Scan for the cell matching the given text and deliver its (x, y) coordinate at center. 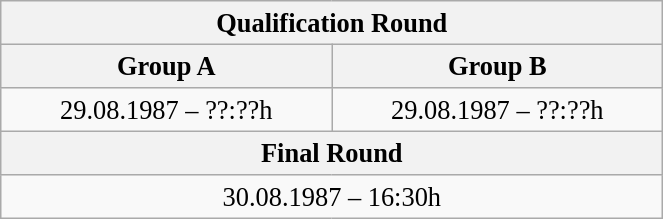
30.08.1987 – 16:30h (332, 197)
Group A (166, 66)
Group B (498, 66)
Qualification Round (332, 22)
Final Round (332, 153)
